Identify which cell holds the provided text, then report its (X, Y) central coordinate. 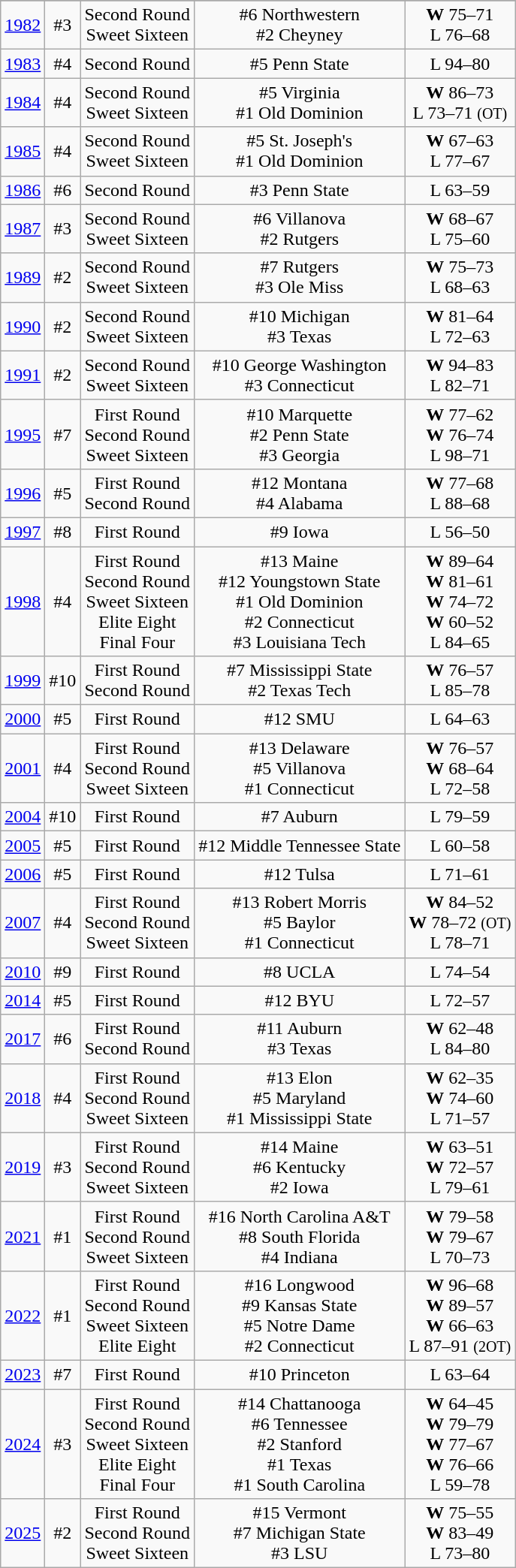
2021 (23, 1236)
#13 Robert Morris#5 Baylor#1 Connecticut (300, 923)
W 77–62W 76–74L 98–71 (460, 434)
#15 Vermont#7 Michigan State#3 LSU (300, 1533)
#14 Chattanooga#6 Tennessee#2 Stanford#1 Texas#1 South Carolina (300, 1444)
#16 Longwood#9 Kansas State#5 Notre Dame#2 Connecticut (300, 1316)
2006 (23, 874)
W 84–52W 78–72 (OT)L 78–71 (460, 923)
L 94–80 (460, 64)
#12 Montana#4 Alabama (300, 493)
#7 Rutgers#3 Ole Miss (300, 278)
2018 (23, 1098)
2004 (23, 817)
#10 George Washington#3 Connecticut (300, 375)
#12 Middle Tennessee State (300, 846)
#10 Michigan#3 Texas (300, 326)
2023 (23, 1374)
W 75–73L 68–63 (460, 278)
1989 (23, 278)
#13 Maine#12 Youngstown State#1 Old Dominion#2 Connecticut#3 Louisiana Tech (300, 602)
1987 (23, 228)
W 62–35W 74–60L 71–57 (460, 1098)
#3 Penn State (300, 190)
W 94–83L 82–71 (460, 375)
2005 (23, 846)
1983 (23, 64)
#12 SMU (300, 719)
#5 Penn State (300, 64)
2025 (23, 1533)
L 63–64 (460, 1374)
L 72–57 (460, 1000)
W 81–64L 72–63 (460, 326)
#10 Princeton (300, 1374)
#7 Auburn (300, 817)
L 71–61 (460, 874)
W 64–45W 79–79W 77–67W 76–66L 59–78 (460, 1444)
First RoundSecond RoundSweet SixteenElite Eight (137, 1316)
#5 Virginia#1 Old Dominion (300, 102)
W 62–48L 84–80 (460, 1039)
2017 (23, 1039)
L 64–63 (460, 719)
1985 (23, 152)
2022 (23, 1316)
W 96–68W 89–57W 66–63L 87–91 (2OT) (460, 1316)
1999 (23, 680)
#13 Delaware#5 Villanova#1 Connecticut (300, 768)
#5 St. Joseph's#1 Old Dominion (300, 152)
2019 (23, 1167)
2001 (23, 768)
#13 Elon#5 Maryland#1 Mississippi State (300, 1098)
1990 (23, 326)
1984 (23, 102)
W 79–58W 79–67L 70–73 (460, 1236)
#12 Tulsa (300, 874)
1986 (23, 190)
2024 (23, 1444)
#8 (63, 532)
L 63–59 (460, 190)
W 68–67L 75–60 (460, 228)
1995 (23, 434)
W 75–55W 83–49L 73–80 (460, 1533)
#8 UCLA (300, 972)
1982 (23, 26)
2010 (23, 972)
#6 Villanova#2 Rutgers (300, 228)
W 76–57W 68–64L 72–58 (460, 768)
1998 (23, 602)
#9 Iowa (300, 532)
#16 North Carolina A&T#8 South Florida#4 Indiana (300, 1236)
2007 (23, 923)
W 86–73L 73–71 (OT) (460, 102)
#11 Auburn#3 Texas (300, 1039)
1991 (23, 375)
W 76–57L 85–78 (460, 680)
#7 Mississippi State#2 Texas Tech (300, 680)
W 67–63L 77–67 (460, 152)
W 63–51W 72–57L 79–61 (460, 1167)
2014 (23, 1000)
1997 (23, 532)
L 56–50 (460, 532)
W 89–64W 81–61W 74–72W 60–52L 84–65 (460, 602)
L 79–59 (460, 817)
#12 BYU (300, 1000)
#6 Northwestern#2 Cheyney (300, 26)
L 60–58 (460, 846)
1996 (23, 493)
L 74–54 (460, 972)
#10 Marquette#2 Penn State#3 Georgia (300, 434)
2000 (23, 719)
#14 Maine#6 Kentucky#2 Iowa (300, 1167)
W 77–68L 88–68 (460, 493)
W 75–71L 76–68 (460, 26)
#9 (63, 972)
